Provide the (x, y) coordinate of the cell's center where the given text is located.  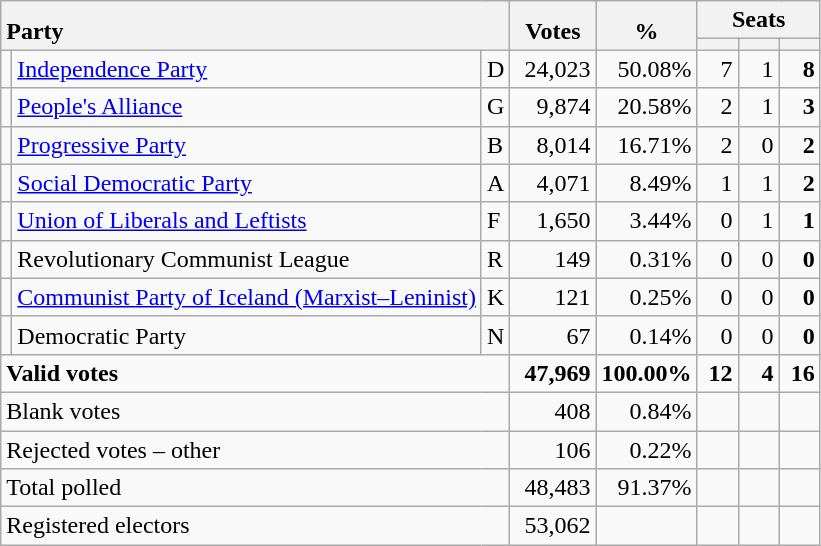
8.49% (646, 183)
Votes (553, 26)
Democratic Party (247, 335)
D (495, 69)
47,969 (553, 373)
F (495, 221)
4,071 (553, 183)
67 (553, 335)
121 (553, 297)
408 (553, 411)
Progressive Party (247, 145)
149 (553, 259)
B (495, 145)
Union of Liberals and Leftists (247, 221)
16.71% (646, 145)
Registered electors (256, 526)
People's Alliance (247, 107)
7 (718, 69)
K (495, 297)
53,062 (553, 526)
48,483 (553, 488)
3.44% (646, 221)
100.00% (646, 373)
0.31% (646, 259)
G (495, 107)
8 (800, 69)
50.08% (646, 69)
91.37% (646, 488)
20.58% (646, 107)
3 (800, 107)
Seats (758, 20)
Communist Party of Iceland (Marxist–Leninist) (247, 297)
1,650 (553, 221)
0.84% (646, 411)
8,014 (553, 145)
Independence Party (247, 69)
% (646, 26)
A (495, 183)
0.14% (646, 335)
0.22% (646, 449)
12 (718, 373)
Blank votes (256, 411)
16 (800, 373)
Total polled (256, 488)
4 (758, 373)
Revolutionary Communist League (247, 259)
N (495, 335)
Valid votes (256, 373)
Social Democratic Party (247, 183)
Party (256, 26)
R (495, 259)
0.25% (646, 297)
24,023 (553, 69)
Rejected votes – other (256, 449)
9,874 (553, 107)
106 (553, 449)
